Provide the (X, Y) coordinate of the cell's center where the given text is located.  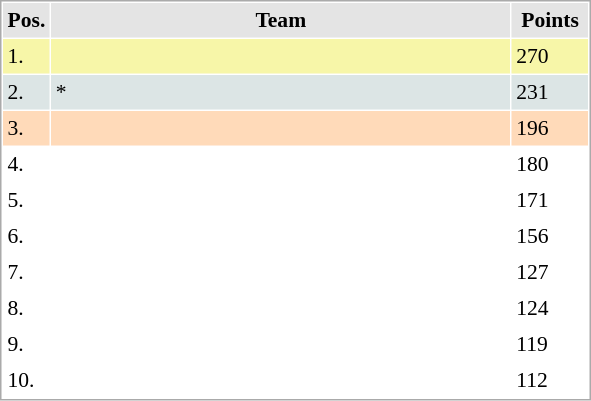
Team (280, 20)
3. (26, 128)
171 (550, 200)
Points (550, 20)
124 (550, 308)
6. (26, 236)
7. (26, 272)
* (280, 92)
180 (550, 164)
112 (550, 380)
5. (26, 200)
196 (550, 128)
156 (550, 236)
2. (26, 92)
9. (26, 344)
127 (550, 272)
Pos. (26, 20)
1. (26, 56)
8. (26, 308)
119 (550, 344)
4. (26, 164)
10. (26, 380)
270 (550, 56)
231 (550, 92)
